From the cell containing the given text, extract its center point as (x, y) coordinate. 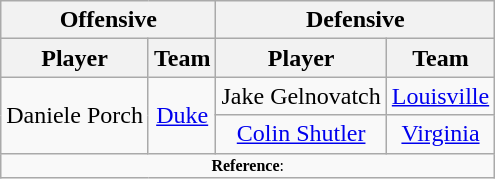
Reference: (248, 165)
Colin Shutler (301, 134)
Daniele Porch (75, 115)
Jake Gelnovatch (301, 96)
Virginia (440, 134)
Duke (182, 115)
Offensive (108, 20)
Louisville (440, 96)
Defensive (356, 20)
